Return the (X, Y) coordinate for the center point of the cell that contains the specified text.  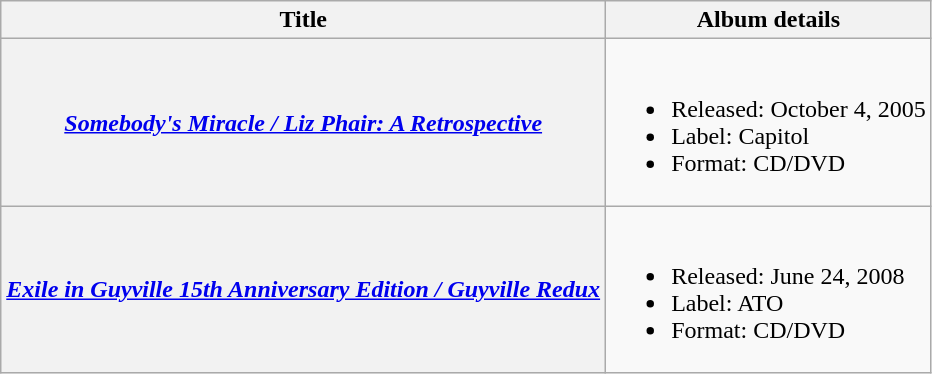
Exile in Guyville 15th Anniversary Edition / Guyville Redux (304, 290)
Somebody's Miracle / Liz Phair: A Retrospective (304, 122)
Released: June 24, 2008Label: ATOFormat: CD/DVD (769, 290)
Album details (769, 20)
Released: October 4, 2005Label: CapitolFormat: CD/DVD (769, 122)
Title (304, 20)
